For the text-containing cell, return its midpoint in (x, y) coordinate format. 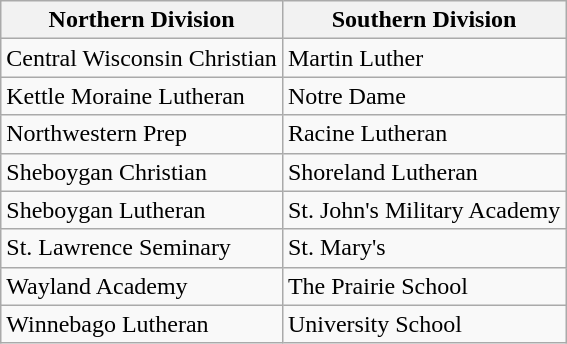
The Prairie School (424, 286)
Central Wisconsin Christian (142, 58)
Southern Division (424, 20)
Sheboygan Lutheran (142, 210)
University School (424, 324)
Winnebago Lutheran (142, 324)
Wayland Academy (142, 286)
Kettle Moraine Lutheran (142, 96)
Martin Luther (424, 58)
St. John's Military Academy (424, 210)
Racine Lutheran (424, 134)
Sheboygan Christian (142, 172)
St. Lawrence Seminary (142, 248)
Shoreland Lutheran (424, 172)
Northwestern Prep (142, 134)
Notre Dame (424, 96)
St. Mary's (424, 248)
Northern Division (142, 20)
